Search for the cell housing the specified text and yield its [X, Y] center coordinate. 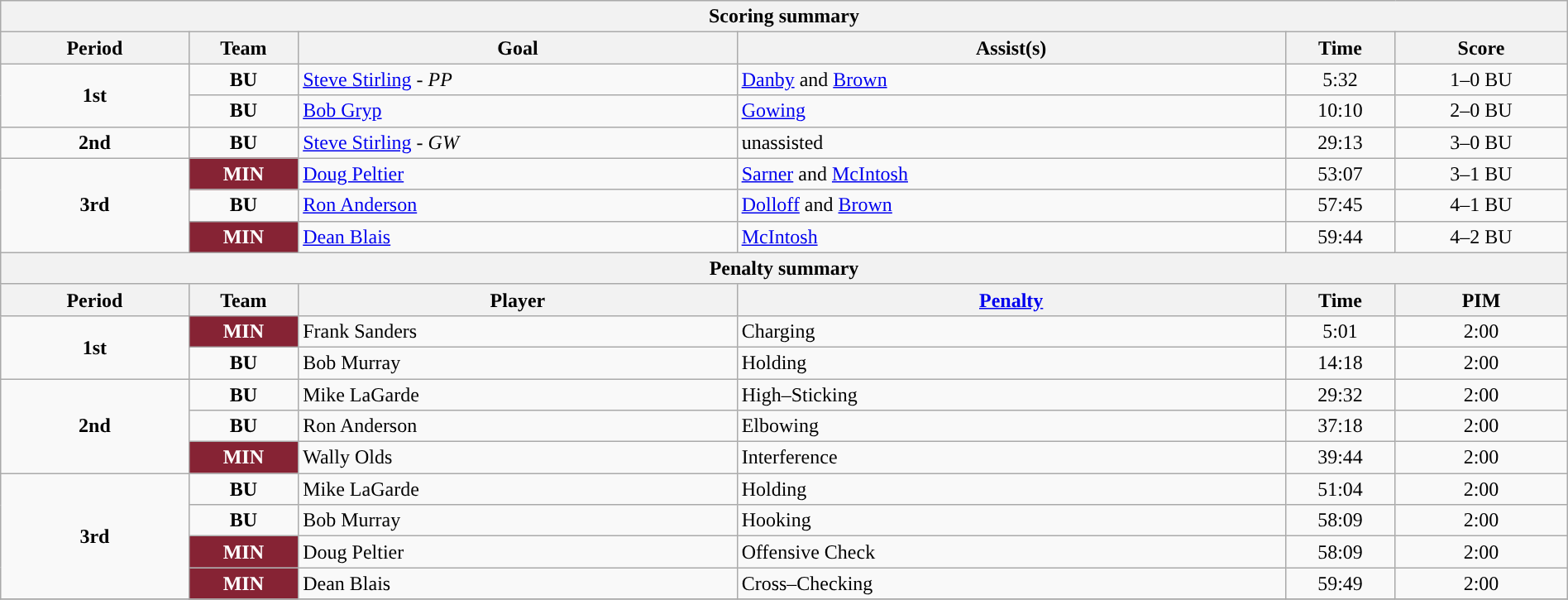
Goal [518, 48]
3–0 BU [1481, 142]
57:45 [1340, 205]
53:07 [1340, 174]
Elbowing [1011, 426]
29:13 [1340, 142]
Bob Gryp [518, 111]
4–1 BU [1481, 205]
unassisted [1011, 142]
4–2 BU [1481, 237]
PIM [1481, 300]
Gowing [1011, 111]
Penalty summary [784, 268]
Wally Olds [518, 458]
Danby and Brown [1011, 79]
Assist(s) [1011, 48]
29:32 [1340, 395]
2–0 BU [1481, 111]
Dolloff and Brown [1011, 205]
Offensive Check [1011, 552]
Charging [1011, 331]
37:18 [1340, 426]
14:18 [1340, 362]
39:44 [1340, 458]
McIntosh [1011, 237]
Steve Stirling - PP [518, 79]
Frank Sanders [518, 331]
5:01 [1340, 331]
Cross–Checking [1011, 583]
High–Sticking [1011, 395]
Hooking [1011, 521]
3–1 BU [1481, 174]
1–0 BU [1481, 79]
59:44 [1340, 237]
5:32 [1340, 79]
Score [1481, 48]
Interference [1011, 458]
Penalty [1011, 300]
Scoring summary [784, 17]
Sarner and McIntosh [1011, 174]
59:49 [1340, 583]
10:10 [1340, 111]
51:04 [1340, 489]
Player [518, 300]
Steve Stirling - GW [518, 142]
